Detect which cell encompasses the target text, then output its (X, Y) center coordinate. 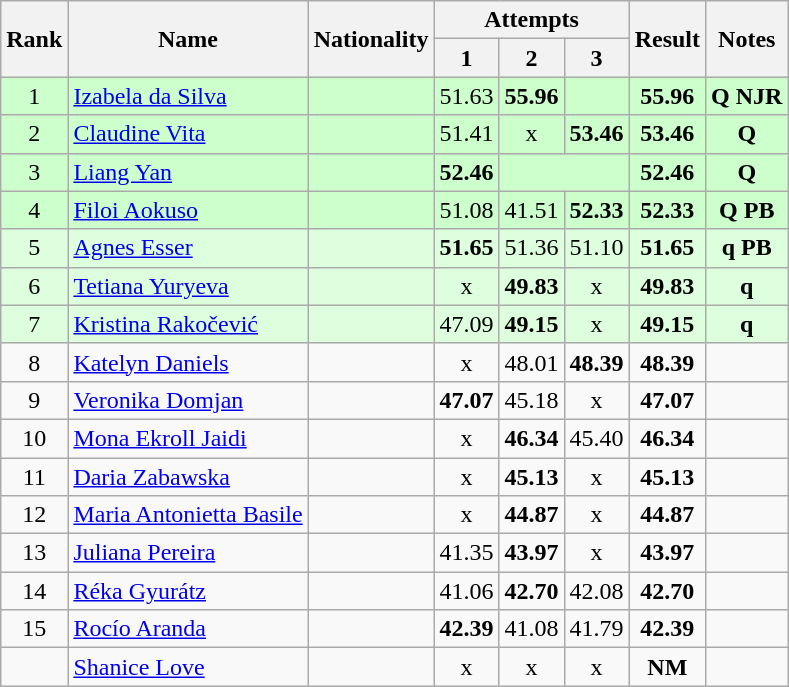
Claudine Vita (188, 134)
Rocío Aranda (188, 629)
41.06 (466, 591)
Mona Ekroll Jaidi (188, 438)
6 (34, 286)
41.79 (596, 629)
14 (34, 591)
41.51 (532, 210)
8 (34, 362)
Réka Gyurátz (188, 591)
q PB (747, 248)
51.63 (466, 96)
Shanice Love (188, 667)
10 (34, 438)
Q NJR (747, 96)
Notes (747, 39)
48.01 (532, 362)
51.36 (532, 248)
15 (34, 629)
Nationality (371, 39)
45.18 (532, 400)
Juliana Pereira (188, 553)
Izabela da Silva (188, 96)
45.40 (596, 438)
Result (667, 39)
41.08 (532, 629)
Liang Yan (188, 172)
12 (34, 515)
Rank (34, 39)
Veronika Domjan (188, 400)
Agnes Esser (188, 248)
Name (188, 39)
51.41 (466, 134)
Attempts (532, 20)
Katelyn Daniels (188, 362)
13 (34, 553)
47.09 (466, 324)
42.08 (596, 591)
11 (34, 477)
7 (34, 324)
5 (34, 248)
9 (34, 400)
Q PB (747, 210)
41.35 (466, 553)
4 (34, 210)
Maria Antonietta Basile (188, 515)
51.08 (466, 210)
51.10 (596, 248)
Daria Zabawska (188, 477)
Tetiana Yuryeva (188, 286)
Filoi Aokuso (188, 210)
Kristina Rakočević (188, 324)
NM (667, 667)
